Provide the [x, y] coordinate of the cell's center where the given text is located.  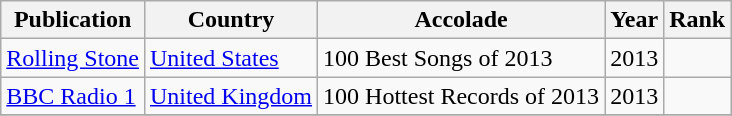
100 Best Songs of 2013 [462, 58]
Accolade [462, 20]
BBC Radio 1 [73, 96]
Year [634, 20]
Rolling Stone [73, 58]
United Kingdom [230, 96]
Publication [73, 20]
Rank [698, 20]
100 Hottest Records of 2013 [462, 96]
United States [230, 58]
Country [230, 20]
